Capture the cell that displays the provided text and extract its [x, y] central coordinate. 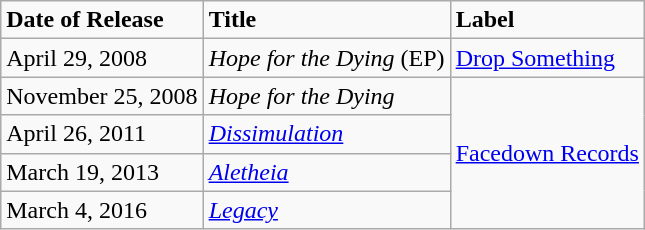
March 4, 2016 [102, 210]
Hope for the Dying [326, 96]
Hope for the Dying (EP) [326, 58]
March 19, 2013 [102, 172]
Aletheia [326, 172]
Dissimulation [326, 134]
Title [326, 20]
April 26, 2011 [102, 134]
Legacy [326, 210]
November 25, 2008 [102, 96]
Date of Release [102, 20]
April 29, 2008 [102, 58]
Facedown Records [547, 153]
Drop Something [547, 58]
Label [547, 20]
